Pinpoint the cell where the given text exists, returning its [x, y] midpoint coordinate. 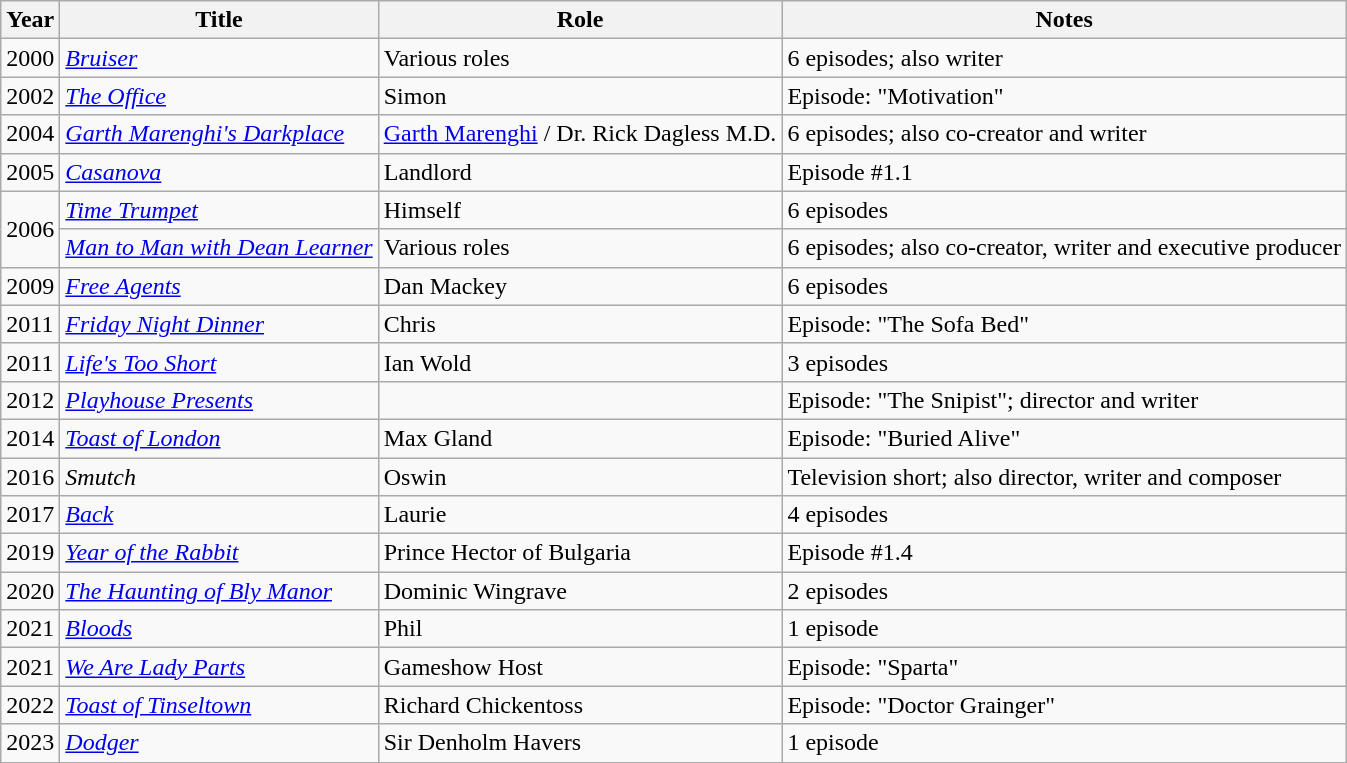
Toast of Tinseltown [219, 705]
Year [30, 20]
6 episodes; also writer [1064, 58]
Year of the Rabbit [219, 553]
2005 [30, 172]
2002 [30, 96]
Garth Marenghi's Darkplace [219, 134]
The Office [219, 96]
Laurie [580, 515]
Bloods [219, 629]
Simon [580, 96]
Friday Night Dinner [219, 324]
Max Gland [580, 438]
2000 [30, 58]
2006 [30, 229]
2004 [30, 134]
Phil [580, 629]
Role [580, 20]
Man to Man with Dean Learner [219, 248]
Back [219, 515]
2012 [30, 400]
2020 [30, 591]
Sir Denholm Havers [580, 743]
Dominic Wingrave [580, 591]
Life's Too Short [219, 362]
Chris [580, 324]
Title [219, 20]
2022 [30, 705]
Episode: "Motivation" [1064, 96]
Smutch [219, 477]
Episode: "The Snipist"; director and writer [1064, 400]
Dan Mackey [580, 286]
Episode: "Sparta" [1064, 667]
Oswin [580, 477]
2019 [30, 553]
Casanova [219, 172]
Dodger [219, 743]
4 episodes [1064, 515]
The Haunting of Bly Manor [219, 591]
Television short; also director, writer and composer [1064, 477]
6 episodes; also co-creator and writer [1064, 134]
Free Agents [219, 286]
Episode: "Doctor Grainger" [1064, 705]
2017 [30, 515]
Ian Wold [580, 362]
Garth Marenghi / Dr. Rick Dagless M.D. [580, 134]
We Are Lady Parts [219, 667]
Prince Hector of Bulgaria [580, 553]
6 episodes; also co-creator, writer and executive producer [1064, 248]
Toast of London [219, 438]
2 episodes [1064, 591]
Bruiser [219, 58]
2009 [30, 286]
Time Trumpet [219, 210]
Episode: "Buried Alive" [1064, 438]
3 episodes [1064, 362]
2023 [30, 743]
Episode #1.4 [1064, 553]
Himself [580, 210]
Episode: "The Sofa Bed" [1064, 324]
Playhouse Presents [219, 400]
2016 [30, 477]
Gameshow Host [580, 667]
Notes [1064, 20]
2014 [30, 438]
Landlord [580, 172]
Episode #1.1 [1064, 172]
Richard Chickentoss [580, 705]
